Return (x, y) of the center of cell containing provided text 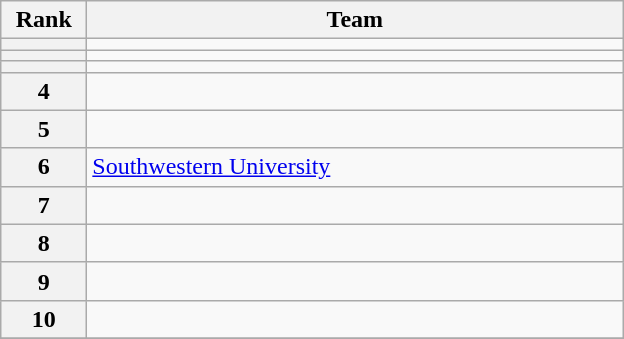
9 (44, 281)
5 (44, 129)
Team (355, 20)
8 (44, 243)
4 (44, 91)
Rank (44, 20)
7 (44, 205)
6 (44, 167)
Southwestern University (355, 167)
10 (44, 319)
